Capture the cell that displays the provided text and extract its (X, Y) central coordinate. 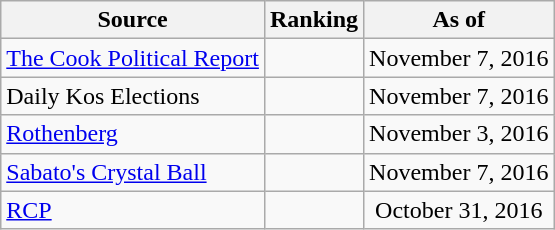
Daily Kos Elections (133, 96)
Ranking (314, 20)
November 3, 2016 (459, 134)
As of (459, 20)
Rothenberg (133, 134)
Sabato's Crystal Ball (133, 172)
The Cook Political Report (133, 58)
Source (133, 20)
RCP (133, 210)
October 31, 2016 (459, 210)
